Search for the cell housing the specified text and yield its [X, Y] center coordinate. 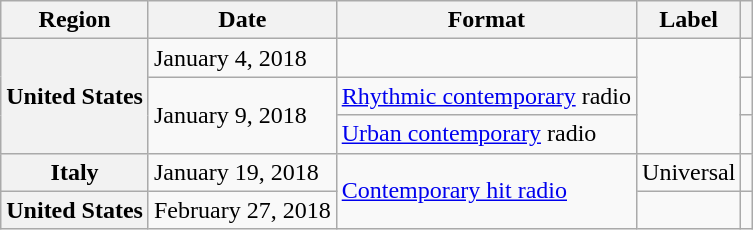
Region [75, 20]
February 27, 2018 [242, 210]
Universal [689, 172]
Italy [75, 172]
Contemporary hit radio [486, 191]
Format [486, 20]
Date [242, 20]
Rhythmic contemporary radio [486, 96]
Label [689, 20]
January 4, 2018 [242, 58]
Urban contemporary radio [486, 134]
January 19, 2018 [242, 172]
January 9, 2018 [242, 115]
